Extract the [x, y] coordinate from the center of the cell holding the provided text.  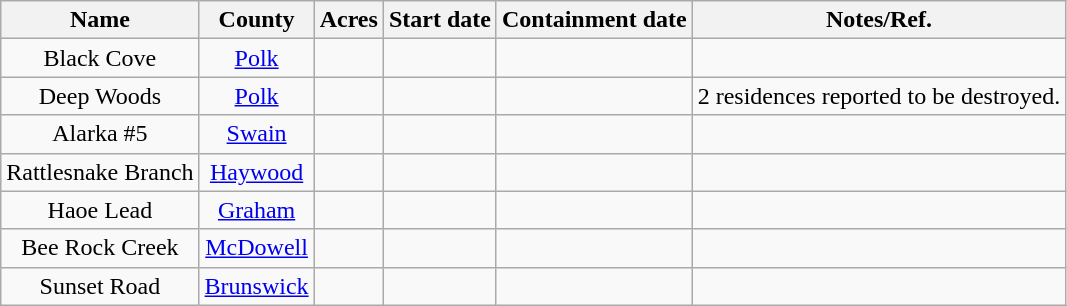
Haywood [256, 172]
Deep Woods [100, 96]
Notes/Ref. [879, 20]
Containment date [594, 20]
Haoe Lead [100, 210]
2 residences reported to be destroyed. [879, 96]
Rattlesnake Branch [100, 172]
Graham [256, 210]
Name [100, 20]
McDowell [256, 248]
Brunswick [256, 286]
Start date [440, 20]
Alarka #5 [100, 134]
Black Cove [100, 58]
Acres [348, 20]
Bee Rock Creek [100, 248]
Swain [256, 134]
County [256, 20]
Sunset Road [100, 286]
